Capture the cell that displays the provided text and extract its [x, y] central coordinate. 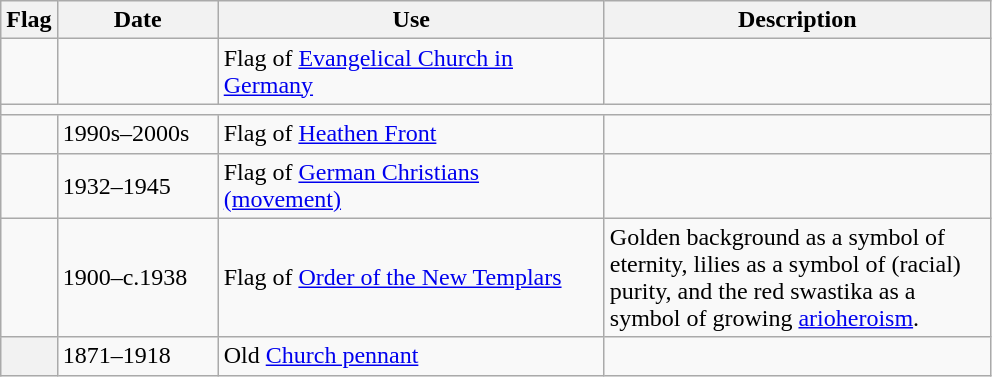
1932–1945 [138, 186]
Description [797, 20]
Date [138, 20]
Flag [29, 20]
Golden background as a symbol of eternity, lilies as a symbol of (racial) purity, and the red swastika as a symbol of growing arioheroism. [797, 278]
1900–c.1938 [138, 278]
Use [411, 20]
1871–1918 [138, 356]
Flag of German Christians (movement) [411, 186]
Flag of Heathen Front [411, 134]
Flag of Evangelical Church in Germany [411, 72]
Old Church pennant [411, 356]
Flag of Order of the New Templars [411, 278]
1990s–2000s [138, 134]
